Locate the cell with the specified text and output its [x, y] center coordinate. 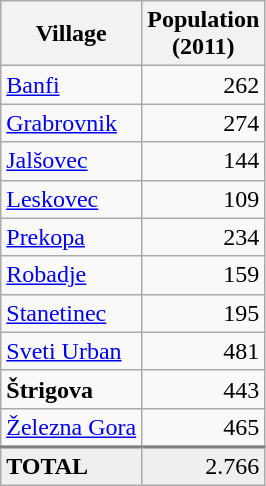
Leskovec [72, 199]
Jalšovec [72, 161]
Banfi [72, 85]
Prekopa [72, 237]
159 [204, 275]
443 [204, 389]
195 [204, 313]
Grabrovnik [72, 123]
109 [204, 199]
Population(2011) [204, 34]
Železna Gora [72, 427]
2.766 [204, 466]
465 [204, 427]
274 [204, 123]
Sveti Urban [72, 351]
Stanetinec [72, 313]
Štrigova [72, 389]
144 [204, 161]
TOTAL [72, 466]
234 [204, 237]
Robadje [72, 275]
481 [204, 351]
Village [72, 34]
262 [204, 85]
